Return the [x, y] coordinate for the center point of the cell that contains the specified text.  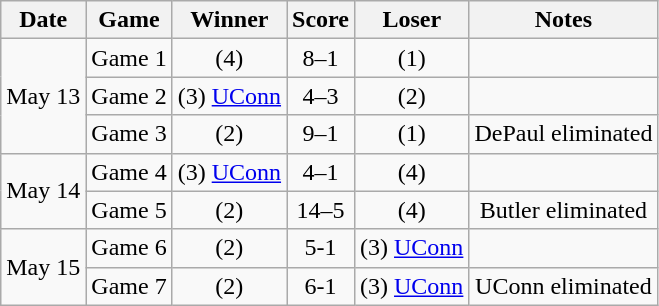
Date [44, 20]
Game 6 [129, 248]
Game 7 [129, 286]
Game [129, 20]
DePaul eliminated [564, 134]
May 15 [44, 267]
Butler eliminated [564, 210]
UConn eliminated [564, 286]
14–5 [321, 210]
Game 2 [129, 96]
5-1 [321, 248]
May 13 [44, 96]
Loser [412, 20]
Game 1 [129, 58]
4–3 [321, 96]
Notes [564, 20]
4–1 [321, 172]
8–1 [321, 58]
Game 5 [129, 210]
Score [321, 20]
9–1 [321, 134]
Game 3 [129, 134]
6-1 [321, 286]
Game 4 [129, 172]
Winner [229, 20]
May 14 [44, 191]
